Output the (X, Y) coordinate of the center of the cell containing the given text.  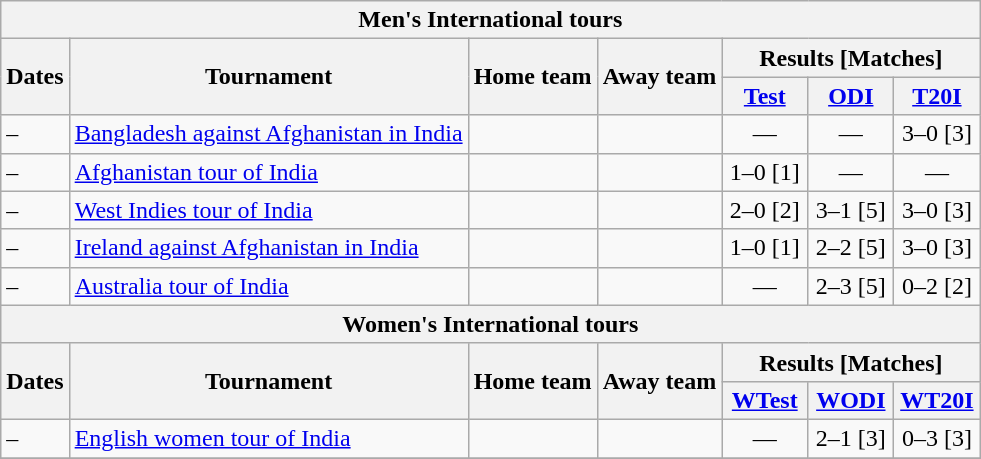
Test (765, 96)
3–1 [5] (851, 210)
0–3 [3] (937, 438)
T20I (937, 96)
Afghanistan tour of India (268, 172)
WTest (765, 400)
Men's International tours (490, 20)
Bangladesh against Afghanistan in India (268, 134)
English women tour of India (268, 438)
2–1 [3] (851, 438)
2–2 [5] (851, 248)
0–2 [2] (937, 286)
West Indies tour of India (268, 210)
2–3 [5] (851, 286)
Australia tour of India (268, 286)
WT20I (937, 400)
WODI (851, 400)
Women's International tours (490, 324)
Ireland against Afghanistan in India (268, 248)
2–0 [2] (765, 210)
ODI (851, 96)
